Search for the cell housing the specified text and yield its (X, Y) center coordinate. 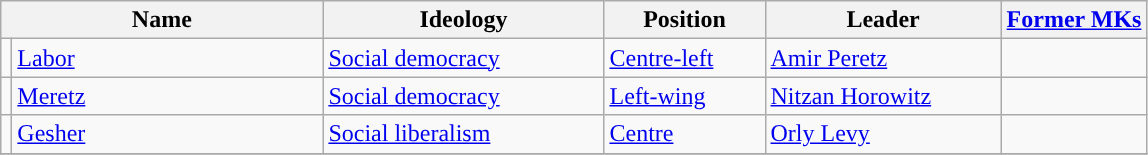
Centre-left (684, 58)
Centre (684, 134)
Leader (883, 20)
Amir Peretz (883, 58)
Social liberalism (464, 134)
Nitzan Horowitz (883, 96)
Meretz (168, 96)
Ideology (464, 20)
Name (162, 20)
Left-wing (684, 96)
Gesher (168, 134)
Labor (168, 58)
Former MKs (1074, 20)
Orly Levy (883, 134)
Position (684, 20)
